Capture the cell that displays the provided text and extract its [X, Y] central coordinate. 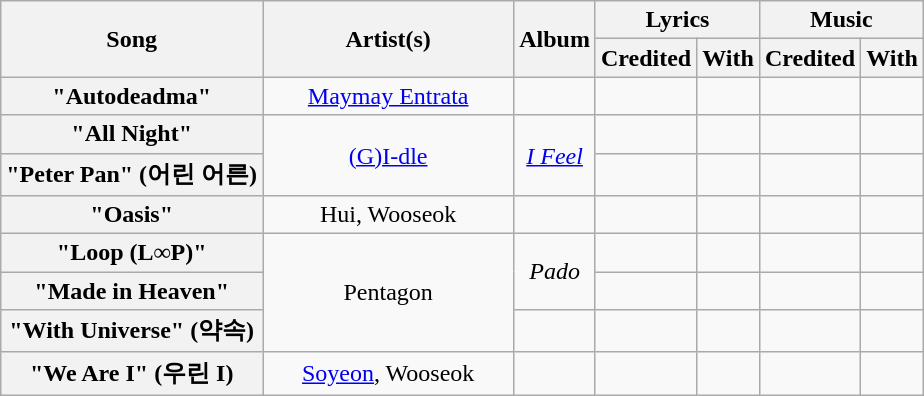
"All Night" [132, 134]
"We Are I" (우린 I) [132, 374]
(G)I-dle [388, 156]
Hui, Wooseok [388, 215]
Maymay Entrata [388, 96]
Music [841, 20]
"Loop (L∞P)" [132, 253]
Pentagon [388, 294]
Soyeon, Wooseok [388, 374]
Album [555, 39]
"Made in Heaven" [132, 291]
"Peter Pan" (어린 어른) [132, 174]
"Oasis" [132, 215]
Song [132, 39]
"With Universe" (약속) [132, 332]
Lyrics [677, 20]
I Feel [555, 156]
Pado [555, 272]
"Autodeadma" [132, 96]
Artist(s) [388, 39]
